Output the [x, y] coordinate of the center of the cell containing the given text.  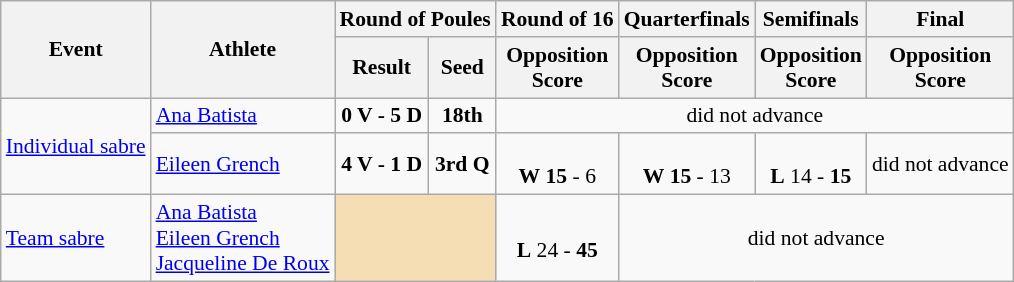
L 24 - 45 [558, 238]
W 15 - 13 [687, 164]
Semifinals [811, 19]
Ana Batista [243, 116]
Result [382, 68]
Round of Poules [416, 19]
3rd Q [462, 164]
Quarterfinals [687, 19]
Seed [462, 68]
W 15 - 6 [558, 164]
18th [462, 116]
Team sabre [76, 238]
4 V - 1 D [382, 164]
Ana BatistaEileen GrenchJacqueline De Roux [243, 238]
Event [76, 50]
0 V - 5 D [382, 116]
Individual sabre [76, 146]
Round of 16 [558, 19]
Eileen Grench [243, 164]
Athlete [243, 50]
L 14 - 15 [811, 164]
Final [940, 19]
